Return the [x, y] coordinate for the center point of the cell that contains the specified text.  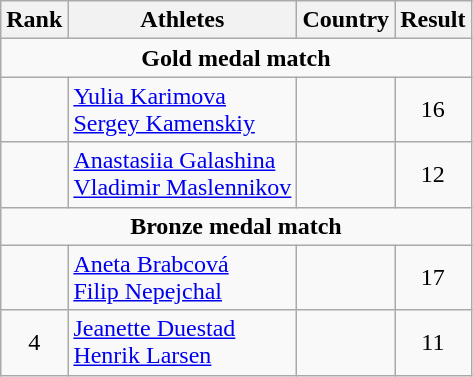
12 [433, 174]
Anastasiia Galashina Vladimir Maslennikov [182, 174]
Aneta BrabcováFilip Nepejchal [182, 278]
4 [34, 342]
Result [433, 20]
Jeanette DuestadHenrik Larsen [182, 342]
Bronze medal match [236, 226]
17 [433, 278]
Yulia KarimovaSergey Kamenskiy [182, 110]
16 [433, 110]
11 [433, 342]
Country [346, 20]
Rank [34, 20]
Athletes [182, 20]
Gold medal match [236, 58]
